Output the [x, y] coordinate of the center of the cell containing the given text.  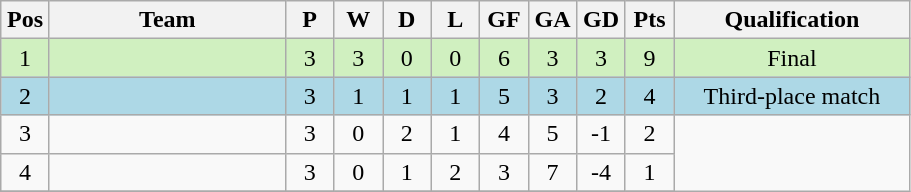
Pts [650, 20]
-1 [602, 134]
L [456, 20]
D [406, 20]
W [358, 20]
Third-place match [792, 96]
-4 [602, 172]
Qualification [792, 20]
7 [552, 172]
Pos [26, 20]
9 [650, 58]
Team [167, 20]
Final [792, 58]
GA [552, 20]
GF [504, 20]
P [310, 20]
GD [602, 20]
6 [504, 58]
